From the cell containing the given text, extract its center point as (X, Y) coordinate. 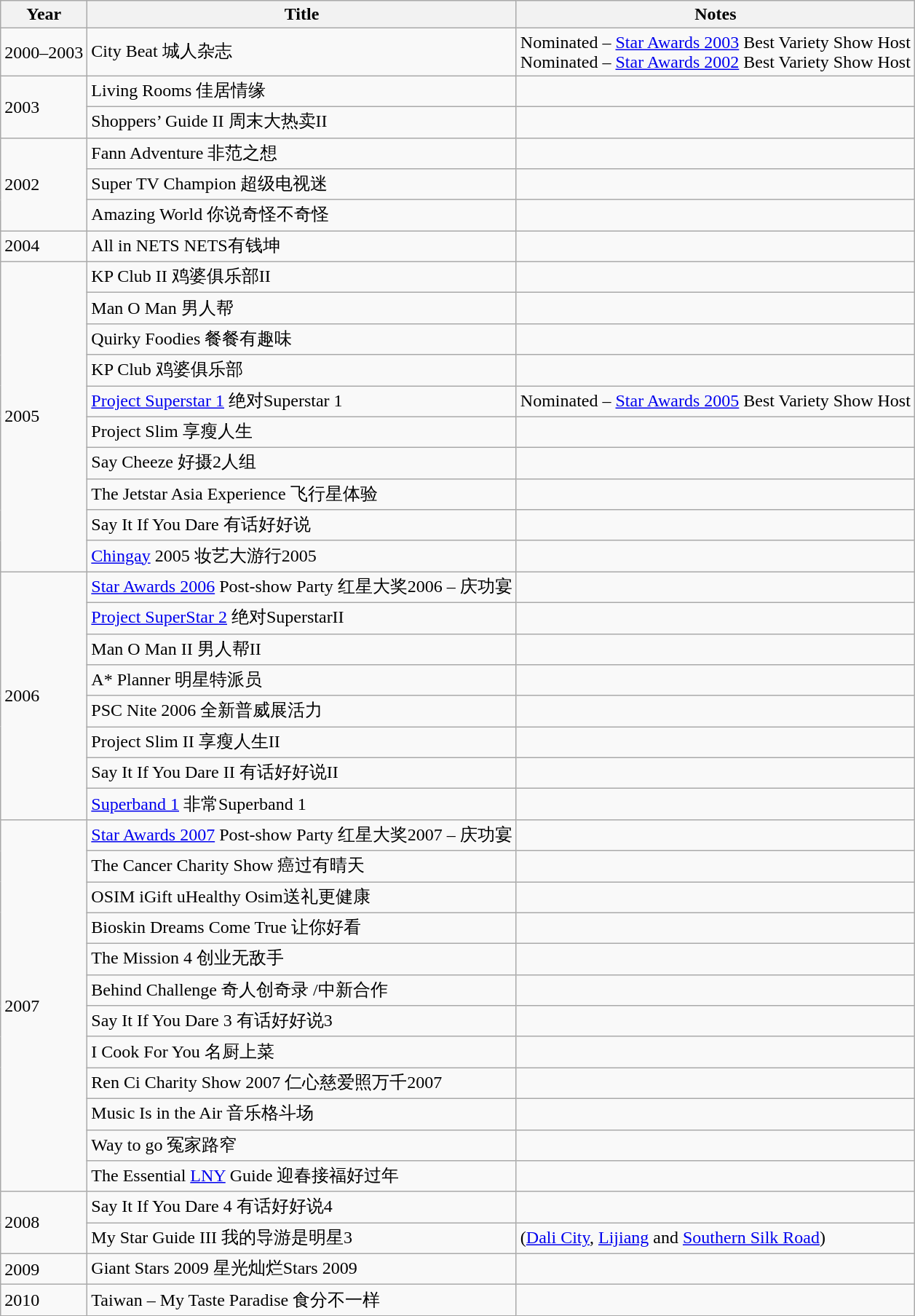
(Dali City, Lijiang and Southern Silk Road) (715, 1238)
The Mission 4 创业无敌手 (302, 960)
Say It If You Dare 3 有话好好说3 (302, 1021)
The Essential LNY Guide 迎春接福好过年 (302, 1177)
OSIM iGift uHealthy Osim送礼更健康 (302, 897)
Giant Stars 2009 星光灿烂Stars 2009 (302, 1269)
2002 (44, 184)
Notes (715, 15)
Behind Challenge 奇人创奇录 /中新合作 (302, 990)
Project SuperStar 2 绝对SuperstarII (302, 618)
Ren Ci Charity Show 2007 仁心慈爱照万千2007 (302, 1084)
Project Slim II 享瘦人生II (302, 743)
2000–2003 (44, 52)
Man O Man 男人帮 (302, 309)
Music Is in the Air 音乐格斗场 (302, 1114)
Say Cheeze 好摄2人组 (302, 463)
Project Superstar 1 绝对Superstar 1 (302, 402)
2004 (44, 246)
2009 (44, 1269)
2007 (44, 1005)
Super TV Champion 超级电视迷 (302, 185)
Nominated – Star Awards 2003 Best Variety Show Host Nominated – Star Awards 2002 Best Variety Show Host (715, 52)
Bioskin Dreams Come True 让你好看 (302, 928)
Quirky Foodies 餐餐有趣味 (302, 339)
Man O Man II 男人帮II (302, 650)
The Jetstar Asia Experience 飞行星体验 (302, 494)
2010 (44, 1301)
The Cancer Charity Show 癌过有晴天 (302, 867)
Fann Adventure 非范之想 (302, 153)
I Cook For You 名厨上菜 (302, 1052)
Way to go 冤家路窄 (302, 1145)
Say It If You Dare 有话好好说 (302, 526)
2006 (44, 696)
Amazing World 你说奇怪不奇怪 (302, 216)
A* Planner 明星特派员 (302, 680)
City Beat 城人杂志 (302, 52)
All in NETS NETS有钱坤 (302, 246)
2008 (44, 1222)
Living Rooms 佳居情缘 (302, 92)
2005 (44, 417)
KP Club 鸡婆俱乐部 (302, 370)
PSC Nite 2006 全新普威展活力 (302, 711)
Title (302, 15)
Say It If You Dare II 有话好好说II (302, 773)
Taiwan – My Taste Paradise 食分不一样 (302, 1301)
Superband 1 非常Superband 1 (302, 804)
Shoppers’ Guide II 周末大热卖II (302, 122)
Year (44, 15)
Say It If You Dare 4 有话好好说4 (302, 1207)
2003 (44, 106)
My Star Guide III 我的导游是明星3 (302, 1238)
Chingay 2005 妆艺大游行2005 (302, 556)
Nominated – Star Awards 2005 Best Variety Show Host (715, 402)
Star Awards 2007 Post-show Party 红星大奖2007 – 庆功宴 (302, 835)
KP Club II 鸡婆俱乐部II (302, 277)
Star Awards 2006 Post-show Party 红星大奖2006 – 庆功宴 (302, 587)
Project Slim 享瘦人生 (302, 433)
